Provide the [x, y] coordinate of the cell's center where the given text is located.  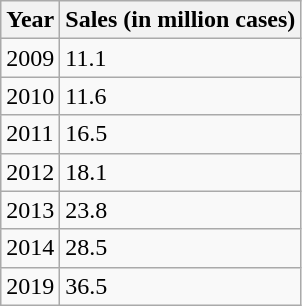
23.8 [180, 210]
11.6 [180, 96]
16.5 [180, 134]
Year [30, 20]
2013 [30, 210]
18.1 [180, 172]
2012 [30, 172]
28.5 [180, 248]
36.5 [180, 286]
2019 [30, 286]
2014 [30, 248]
2011 [30, 134]
2009 [30, 58]
Sales (in million cases) [180, 20]
2010 [30, 96]
11.1 [180, 58]
